Return the (X, Y) coordinate for the center point of the cell that contains the specified text.  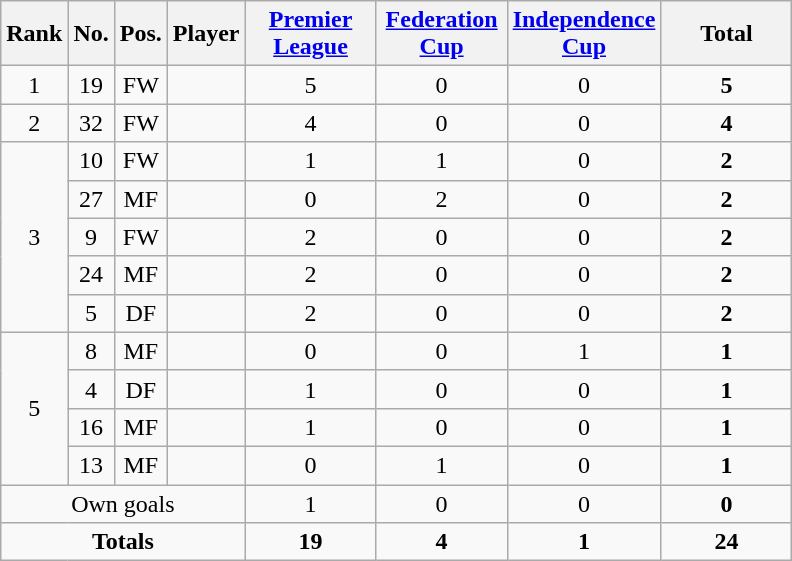
Rank (34, 34)
16 (91, 427)
32 (91, 123)
Premier League (310, 34)
10 (91, 161)
Independence Cup (584, 34)
8 (91, 351)
No. (91, 34)
Player (206, 34)
Totals (123, 542)
27 (91, 199)
Pos. (140, 34)
Total (726, 34)
3 (34, 237)
9 (91, 237)
Own goals (123, 503)
13 (91, 465)
Federation Cup (442, 34)
